Return [X, Y] of the center of cell containing provided text 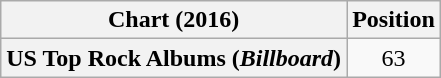
Position [394, 20]
US Top Rock Albums (Billboard) [174, 58]
63 [394, 58]
Chart (2016) [174, 20]
